For the text-containing cell, return its midpoint in [X, Y] coordinate format. 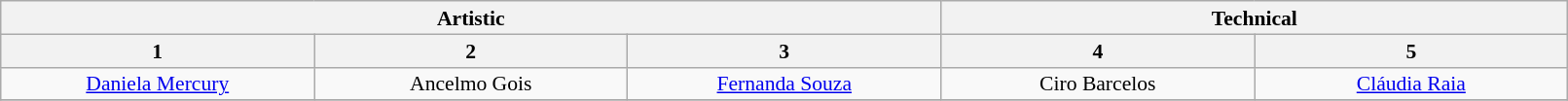
Ciro Barcelos [1098, 84]
Fernanda Souza [784, 84]
Technical [1255, 17]
4 [1098, 50]
Cláudia Raia [1411, 84]
2 [471, 50]
3 [784, 50]
Daniela Mercury [158, 84]
5 [1411, 50]
1 [158, 50]
Ancelmo Gois [471, 84]
Artistic [471, 17]
